Scan for the cell matching the given text and deliver its [X, Y] coordinate at center. 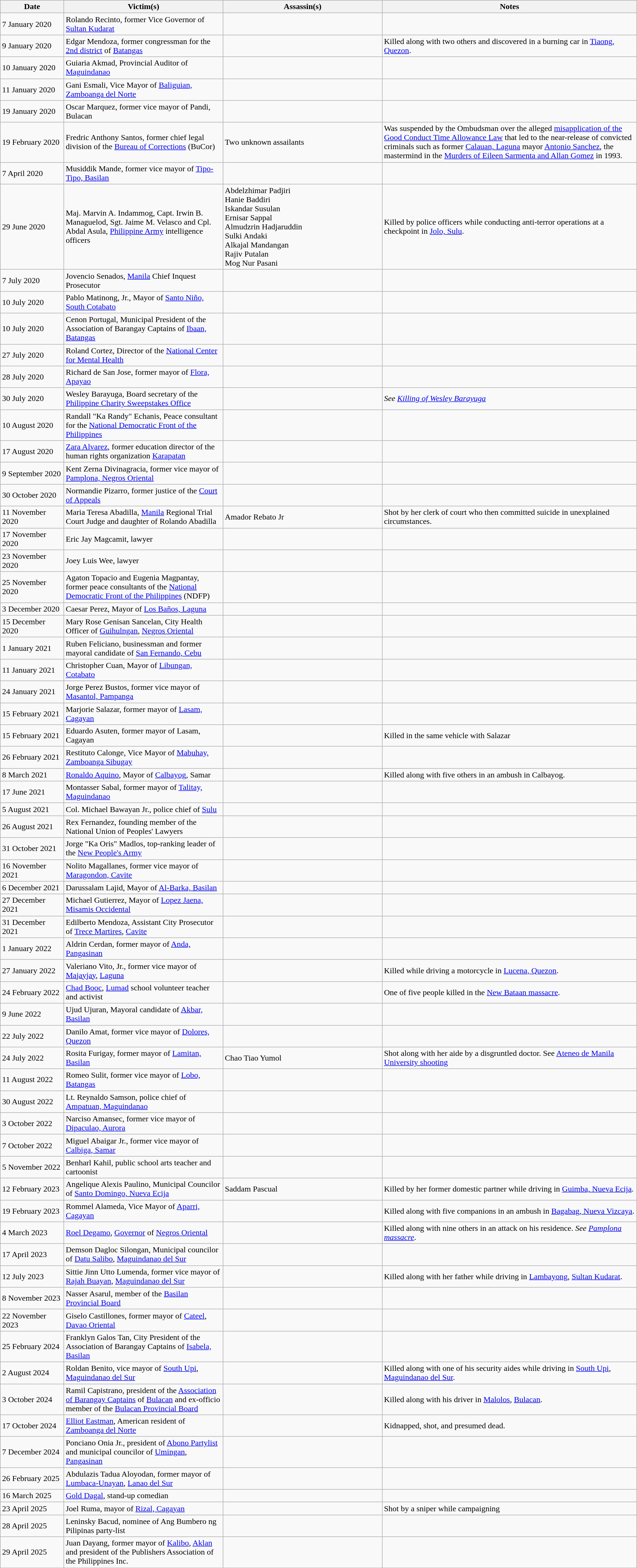
Date [32, 7]
Saddam Pascual [303, 1189]
Mary Rose Genisan Sancelan, City Health Officer of Guihulngan, Negros Oriental [143, 626]
Victim(s) [143, 7]
25 February 2024 [32, 1346]
Aldrin Cerdan, former mayor of Anda, Pangasinan [143, 948]
28 July 2020 [32, 377]
Rolando Recinto, former Vice Governor of Sultan Kudarat [143, 24]
Nasser Asarul, member of the Basilan Provincial Board [143, 1298]
Edgar Mendoza, former congressman for the 2nd district of Batangas [143, 46]
Jovencio Senados, Manila Chief Inquest Prosecutor [143, 280]
Chao Tiao Yumol [303, 1058]
Killed along with one of his security aides while driving in South Upi, Maguindanao del Sur. [509, 1373]
15 December 2020 [32, 626]
Franklyn Galos Tan, City President of the Association of Barangay Captains of Isabela, Basilan [143, 1346]
9 September 2020 [32, 474]
17 November 2020 [32, 539]
Cenon Portugal, Municipal President of the Association of Barangay Captains of Ibaan, Batangas [143, 328]
Ujud Ujuran, Mayoral candidate of Akbar, Basilan [143, 1014]
Romeo Sulit, former vice mayor of Lobo, Batangas [143, 1080]
3 October 2022 [32, 1124]
Two unknown assailants [303, 142]
26 February 2025 [32, 1478]
27 January 2022 [32, 971]
9 June 2022 [32, 1014]
30 July 2020 [32, 399]
1 January 2021 [32, 648]
Amador Rebato Jr [303, 517]
27 July 2020 [32, 355]
Roland Cortez, Director of the National Center for Mental Health [143, 355]
Randall "Ka Randy" Echanis, Peace consultant for the National Democratic Front of the Philippines [143, 425]
16 March 2025 [32, 1496]
27 December 2021 [32, 905]
23 April 2025 [32, 1509]
16 November 2021 [32, 870]
Killed by police officers while conducting anti-terror operations at a checkpoint in Jolo, Sulu. [509, 227]
11 January 2021 [32, 670]
Normandie Pizarro, former justice of the Court of Appeals [143, 495]
Rosita Furigay, former mayor of Lamitan, Basilan [143, 1058]
30 August 2022 [32, 1102]
One of five people killed in the New Bataan massacre. [509, 992]
Gold Dagal, stand-up comedian [143, 1496]
Restituto Calonge, Vice Mayor of Mabuhay, Zamboanga Sibugay [143, 758]
Agaton Topacio and Eugenia Magpantay, former peace consultants of the National Democratic Front of the Philippines (NDFP) [143, 587]
7 December 2024 [32, 1452]
11 January 2020 [32, 89]
Danilo Amat, former vice mayor of Dolores, Quezon [143, 1036]
Chad Booc, Lumad school volunteer teacher and activist [143, 992]
24 July 2022 [32, 1058]
Demson Dagloc Silongan, Municipal councilor of Datu Salibo, Maguindanao del Sur [143, 1255]
10 January 2020 [32, 68]
Jorge Perez Bustos, former vice mayor of Masantol, Pampanga [143, 692]
Killed while driving a motorcycle in Lucena, Quezon. [509, 971]
Zara Alvarez, former education director of the human rights organization Karapatan [143, 451]
22 July 2022 [32, 1036]
Ruben Feliciano, businessman and former mayoral candidate of San Fernando, Cebu [143, 648]
11 August 2022 [32, 1080]
29 April 2025 [32, 1552]
Jorge "Ka Oris" Madlos, top-ranking leader of the New People's Army [143, 848]
10 August 2020 [32, 425]
Killed by her former domestic partner while driving in Guimba, Nueva Ecija. [509, 1189]
17 August 2020 [32, 451]
7 July 2020 [32, 280]
26 February 2021 [32, 758]
12 February 2023 [32, 1189]
Valeriano Vito, Jr., former vice mayor of Majayjay, Laguna [143, 971]
Leninsky Bacud, nominee of Ang Bumbero ng Pilipinas party-list [143, 1526]
17 October 2024 [32, 1426]
Abdulazis Tadua Aloyodan, former mayor of Lumbaca-Unayan, Lanao del Sur [143, 1478]
Guiaria Akmad, Provincial Auditor of Maguindanao [143, 68]
6 December 2021 [32, 888]
12 July 2023 [32, 1276]
Kidnapped, shot, and presumed dead. [509, 1426]
Musiddik Mande, former vice mayor of Tipo-Tipo, Basilan [143, 173]
Maria Teresa Abadilla, Manila Regional Trial Court Judge and daughter of Rolando Abadilla [143, 517]
17 April 2023 [32, 1255]
19 January 2020 [32, 111]
7 January 2020 [32, 24]
Miguel Abaigar Jr., former vice mayor of Calbiga, Samar [143, 1145]
5 November 2022 [32, 1167]
25 November 2020 [32, 587]
9 January 2020 [32, 46]
19 February 2023 [32, 1211]
Caesar Perez, Mayor of Los Baños, Laguna [143, 609]
Montasser Sabal, former mayor of Talitay, Maguindanao [143, 792]
19 February 2020 [32, 142]
Ponciano Onia Jr., president of Abono Partylist and municipal councilor of Umingan, Pangasinan [143, 1452]
Lt. Reynaldo Samson, police chief of Ampatuan, Maguindanao [143, 1102]
29 June 2020 [32, 227]
Roel Degamo, Governor of Negros Oriental [143, 1233]
22 November 2023 [32, 1320]
8 November 2023 [32, 1298]
Shot along with her aide by a disgruntled doctor. See Ateneo de Manila University shooting [509, 1058]
17 June 2021 [32, 792]
Gani Esmali, Vice Mayor of Baliguian, Zamboanga del Norte [143, 89]
Kent Zerna Divinagracia, former vice mayor of Pamplona, Negros Oriental [143, 474]
7 October 2022 [32, 1145]
Narciso Amansec, former vice mayor of Dipaculao, Aurora [143, 1124]
Killed along with five companions in an ambush in Bagabag, Nueva Vizcaya. [509, 1211]
Marjorie Salazar, former mayor of Lasam, Cagayan [143, 713]
Juan Dayang, former mayor of Kalibo, Aklan and president of the Publishers Association of the Philippines Inc. [143, 1552]
Benharl Kahil, public school arts teacher and cartoonist [143, 1167]
Pablo Matinong, Jr., Mayor of Santo Niño, South Cotabato [143, 302]
Giselo Castillones, former mayor of Cateel, Davao Oriental [143, 1320]
2 August 2024 [32, 1373]
5 August 2021 [32, 809]
Eduardo Asuten, former mayor of Lasam, Cagayan [143, 735]
Killed along with five others in an ambush in Calbayog. [509, 775]
Killed along with two others and discovered in a burning car in Tiaong, Quezon. [509, 46]
Killed along with his driver in Malolos, Bulacan. [509, 1399]
11 November 2020 [32, 517]
24 February 2022 [32, 992]
28 April 2025 [32, 1526]
Elliot Eastman, American resident of Zamboanga del Norte [143, 1426]
Col. Michael Bawayan Jr., police chief of Sulu [143, 809]
Killed along with nine others in an attack on his residence. See Pamplona massacre. [509, 1233]
3 December 2020 [32, 609]
3 October 2024 [32, 1399]
Shot by a sniper while campaigning [509, 1509]
Maj. Marvin A. Indammog, Capt. Irwin B. Managuelod, Sgt. Jaime M. Velasco and Cpl. Abdal Asula, Philippine Army intelligence officers [143, 227]
24 January 2021 [32, 692]
Wesley Barayuga, Board secretary of the Philippine Charity Sweepstakes Office [143, 399]
Eric Jay Magcamit, lawyer [143, 539]
8 March 2021 [32, 775]
Sittie Jinn Utto Lumenda, former vice mayor of Rajah Buayan, Maguindanao del Sur [143, 1276]
See Killing of Wesley Barayuga [509, 399]
Killed in the same vehicle with Salazar [509, 735]
Ramil Capistrano, president of the Association of Barangay Captains of Bulacan and ex-officio member of the Bulacan Provincial Board [143, 1399]
4 March 2023 [32, 1233]
26 August 2021 [32, 827]
Richard de San Jose, former mayor of Flora, Apayao [143, 377]
Angelique Alexis Paulino, Municipal Councilor of Santo Domingo, Nueva Ecija [143, 1189]
Rommel Alameda, Vice Mayor of Aparri, Cagayan [143, 1211]
Edilberto Mendoza, Assistant City Prosecutor of Trece Martires, Cavite [143, 927]
Shot by her clerk of court who then committed suicide in unexplained circumstances. [509, 517]
Roldan Benito, vice mayor of South Upi, Maguindanao del Sur [143, 1373]
23 November 2020 [32, 561]
Nolito Magallanes, former vice mayor of Maragondon, Cavite [143, 870]
Joel Ruma, mayor of Rizal, Cagayan [143, 1509]
1 January 2022 [32, 948]
31 December 2021 [32, 927]
Christopher Cuan, Mayor of Libungan, Cotabato [143, 670]
Michael Gutierrez, Mayor of Lopez Jaena, Misamis Occidental [143, 905]
7 April 2020 [32, 173]
30 October 2020 [32, 495]
Oscar Marquez, former vice mayor of Pandi, Bulacan [143, 111]
Fredric Anthony Santos, former chief legal division of the Bureau of Corrections (BuCor) [143, 142]
Rex Fernandez, founding member of the National Union of Peoples' Lawyers [143, 827]
Joey Luis Wee, lawyer [143, 561]
Abdelzhimar PadjiriHanie BaddiriIskandar SusulanErnisar SappalAlmudzrin HadjaruddinSulki AndakiAlkajal MandanganRajiv PutalanMog Nur Pasani [303, 227]
Ronaldo Aquino, Mayor of Calbayog, Samar [143, 775]
Darussalam Lajid, Mayor of Al-Barka, Basilan [143, 888]
Assassin(s) [303, 7]
Killed along with her father while driving in Lambayong, Sultan Kudarat. [509, 1276]
31 October 2021 [32, 848]
Notes [509, 7]
